Scan for the cell matching the given text and deliver its [x, y] coordinate at center. 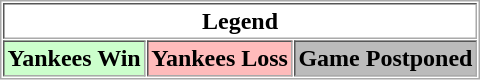
Yankees Loss [220, 58]
Yankees Win [74, 58]
Legend [240, 21]
Game Postponed [386, 58]
